Locate the cell with the specified text and output its (x, y) center coordinate. 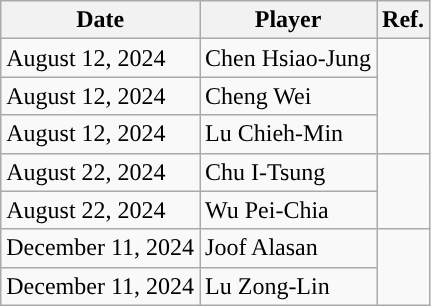
Cheng Wei (288, 96)
Ref. (404, 20)
Chen Hsiao-Jung (288, 58)
Date (100, 20)
Wu Pei-Chia (288, 210)
Lu Chieh-Min (288, 134)
Lu Zong-Lin (288, 286)
Joof Alasan (288, 248)
Player (288, 20)
Chu I-Tsung (288, 172)
